From the cell containing the given text, extract its center point as [x, y] coordinate. 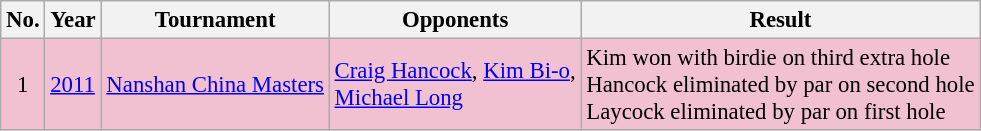
2011 [73, 85]
Opponents [455, 20]
Tournament [215, 20]
Year [73, 20]
1 [23, 85]
Kim won with birdie on third extra holeHancock eliminated by par on second holeLaycock eliminated by par on first hole [780, 85]
Nanshan China Masters [215, 85]
Result [780, 20]
No. [23, 20]
Craig Hancock, Kim Bi-o, Michael Long [455, 85]
